Return (x, y) of the center of cell containing provided text 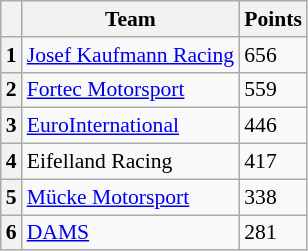
3 (12, 126)
Fortec Motorsport (131, 90)
2 (12, 90)
Team (131, 19)
DAMS (131, 233)
Josef Kaufmann Racing (131, 55)
Mücke Motorsport (131, 197)
5 (12, 197)
1 (12, 55)
559 (273, 90)
417 (273, 162)
6 (12, 233)
281 (273, 233)
Points (273, 19)
338 (273, 197)
EuroInternational (131, 126)
446 (273, 126)
Eifelland Racing (131, 162)
4 (12, 162)
656 (273, 55)
